Locate the cell with the specified text and output its (x, y) center coordinate. 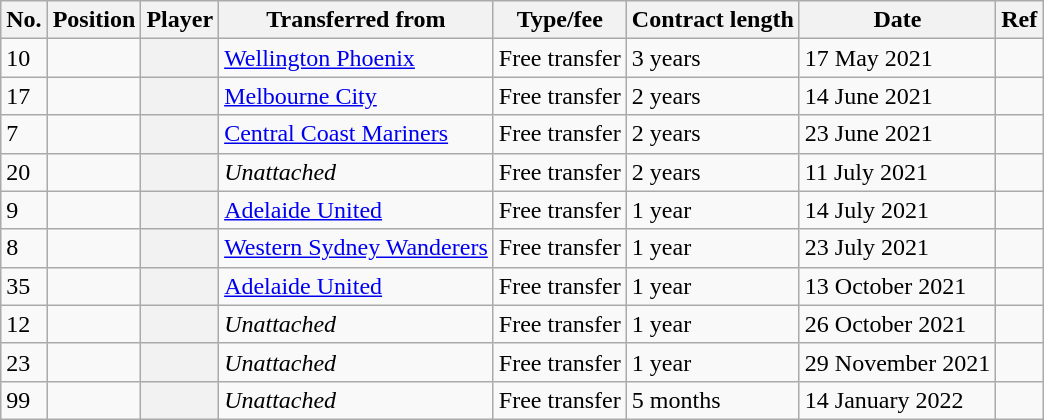
3 years (712, 58)
8 (24, 248)
29 November 2021 (897, 362)
Position (94, 20)
7 (24, 134)
Contract length (712, 20)
20 (24, 172)
5 months (712, 400)
Wellington Phoenix (356, 58)
23 June 2021 (897, 134)
17 (24, 96)
Date (897, 20)
Western Sydney Wanderers (356, 248)
23 July 2021 (897, 248)
17 May 2021 (897, 58)
No. (24, 20)
Transferred from (356, 20)
11 July 2021 (897, 172)
35 (24, 286)
13 October 2021 (897, 286)
12 (24, 324)
14 January 2022 (897, 400)
Central Coast Mariners (356, 134)
Player (180, 20)
Ref (1020, 20)
Type/fee (560, 20)
10 (24, 58)
14 July 2021 (897, 210)
Melbourne City (356, 96)
26 October 2021 (897, 324)
99 (24, 400)
14 June 2021 (897, 96)
9 (24, 210)
23 (24, 362)
